For the text-containing cell, return its midpoint in [X, Y] coordinate format. 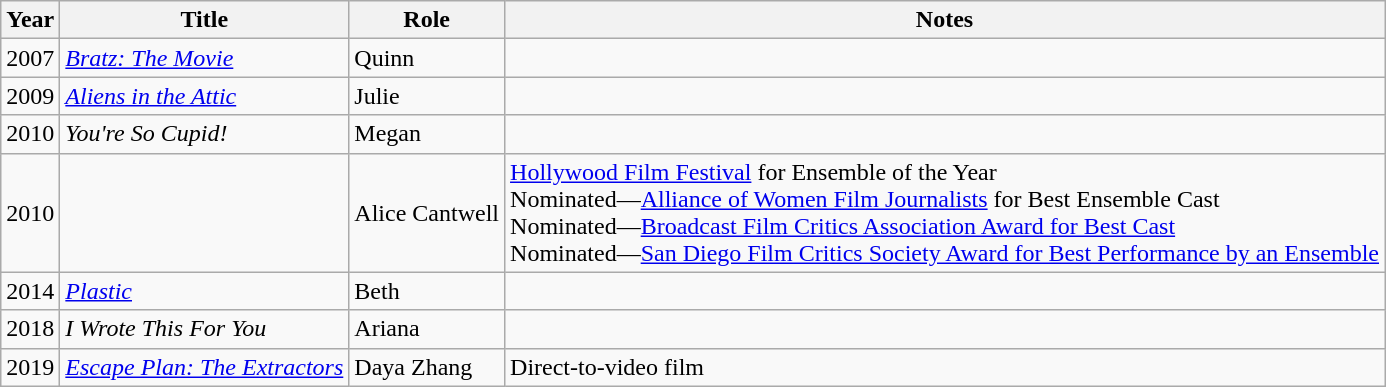
Bratz: The Movie [204, 58]
Julie [427, 96]
You're So Cupid! [204, 134]
2007 [30, 58]
Title [204, 20]
2019 [30, 367]
Quinn [427, 58]
Year [30, 20]
2014 [30, 291]
Escape Plan: The Extractors [204, 367]
2018 [30, 329]
I Wrote This For You [204, 329]
Notes [945, 20]
Ariana [427, 329]
Megan [427, 134]
Daya Zhang [427, 367]
Aliens in the Attic [204, 96]
2009 [30, 96]
Direct-to-video film [945, 367]
Alice Cantwell [427, 212]
Role [427, 20]
Beth [427, 291]
Plastic [204, 291]
